Find where the given text appears and provide that cell's center as (x, y) coordinate. 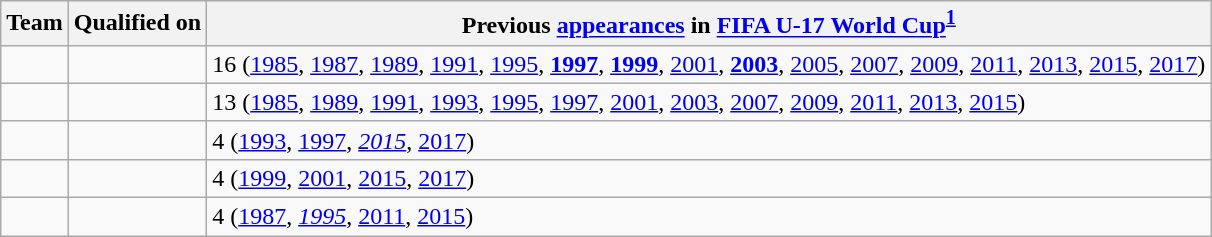
4 (1999, 2001, 2015, 2017) (709, 178)
Qualified on (137, 24)
13 (1985, 1989, 1991, 1993, 1995, 1997, 2001, 2003, 2007, 2009, 2011, 2013, 2015) (709, 102)
4 (1987, 1995, 2011, 2015) (709, 217)
Previous appearances in FIFA U-17 World Cup1 (709, 24)
16 (1985, 1987, 1989, 1991, 1995, 1997, 1999, 2001, 2003, 2005, 2007, 2009, 2011, 2013, 2015, 2017) (709, 64)
Team (35, 24)
4 (1993, 1997, 2015, 2017) (709, 140)
